Find where the given text appears and provide that cell's center as [x, y] coordinate. 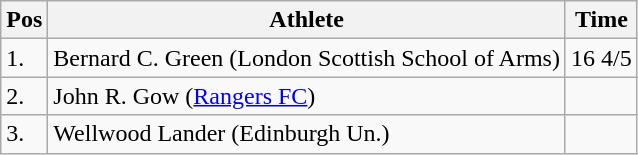
2. [24, 96]
Bernard C. Green (London Scottish School of Arms) [307, 58]
Pos [24, 20]
1. [24, 58]
John R. Gow (Rangers FC) [307, 96]
Wellwood Lander (Edinburgh Un.) [307, 134]
Athlete [307, 20]
16 4/5 [601, 58]
3. [24, 134]
Time [601, 20]
